From the cell containing the given text, extract its center point as [x, y] coordinate. 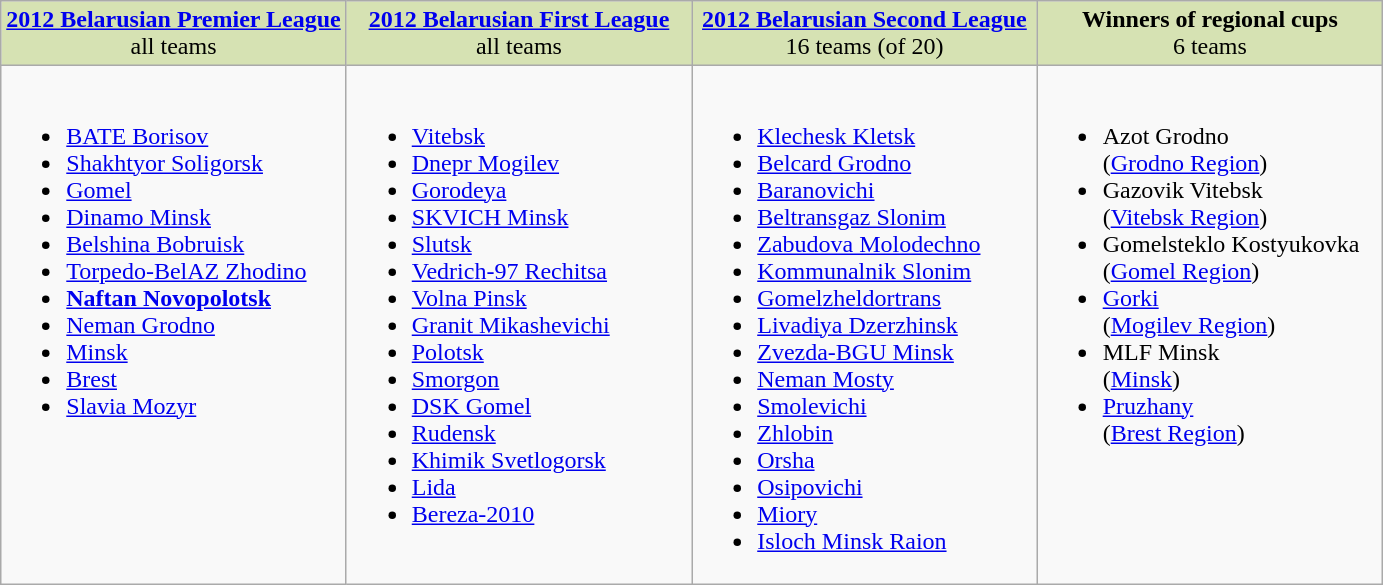
2012 Belarusian First Leagueall teams [518, 34]
2012 Belarusian Premier Leagueall teams [174, 34]
2012 Belarusian Second League16 teams (of 20) [864, 34]
BATE BorisovShakhtyor SoligorskGomelDinamo MinskBelshina BobruiskTorpedo-BelAZ ZhodinoNaftan NovopolotskNeman GrodnoMinskBrestSlavia Mozyr [174, 325]
Winners of regional cups6 teams [1210, 34]
